Scan for the cell matching the given text and deliver its [x, y] coordinate at center. 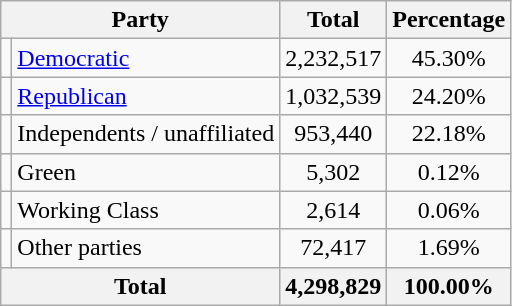
Democratic [146, 58]
24.20% [449, 96]
Party [140, 20]
Other parties [146, 248]
5,302 [334, 172]
4,298,829 [334, 286]
22.18% [449, 134]
953,440 [334, 134]
100.00% [449, 286]
72,417 [334, 248]
Green [146, 172]
0.12% [449, 172]
Republican [146, 96]
Working Class [146, 210]
Percentage [449, 20]
45.30% [449, 58]
Independents / unaffiliated [146, 134]
1,032,539 [334, 96]
1.69% [449, 248]
2,614 [334, 210]
0.06% [449, 210]
2,232,517 [334, 58]
